Find where the given text appears and provide that cell's center as [X, Y] coordinate. 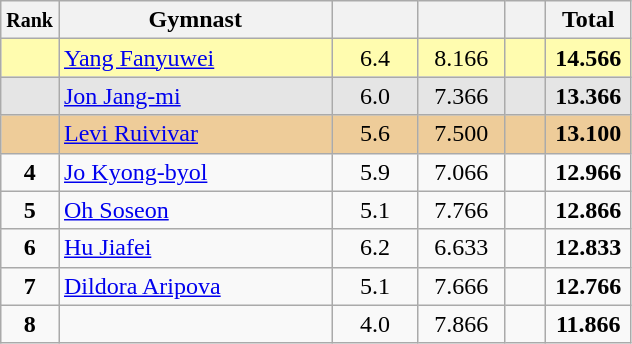
7.666 [461, 286]
Oh Soseon [195, 210]
Hu Jiafei [195, 248]
12.866 [588, 210]
6.4 [375, 58]
7.766 [461, 210]
Dildora Aripova [195, 286]
5.6 [375, 134]
11.866 [588, 324]
5.9 [375, 172]
14.566 [588, 58]
13.100 [588, 134]
6 [30, 248]
4 [30, 172]
7.066 [461, 172]
Jo Kyong-byol [195, 172]
7.500 [461, 134]
6.0 [375, 96]
Levi Ruivivar [195, 134]
7 [30, 286]
Yang Fanyuwei [195, 58]
Total [588, 20]
5 [30, 210]
Rank [30, 20]
4.0 [375, 324]
6.2 [375, 248]
12.766 [588, 286]
Jon Jang-mi [195, 96]
7.866 [461, 324]
Gymnast [195, 20]
7.366 [461, 96]
12.833 [588, 248]
8 [30, 324]
8.166 [461, 58]
12.966 [588, 172]
13.366 [588, 96]
6.633 [461, 248]
